Provide the [X, Y] coordinate of the cell's center where the given text is located.  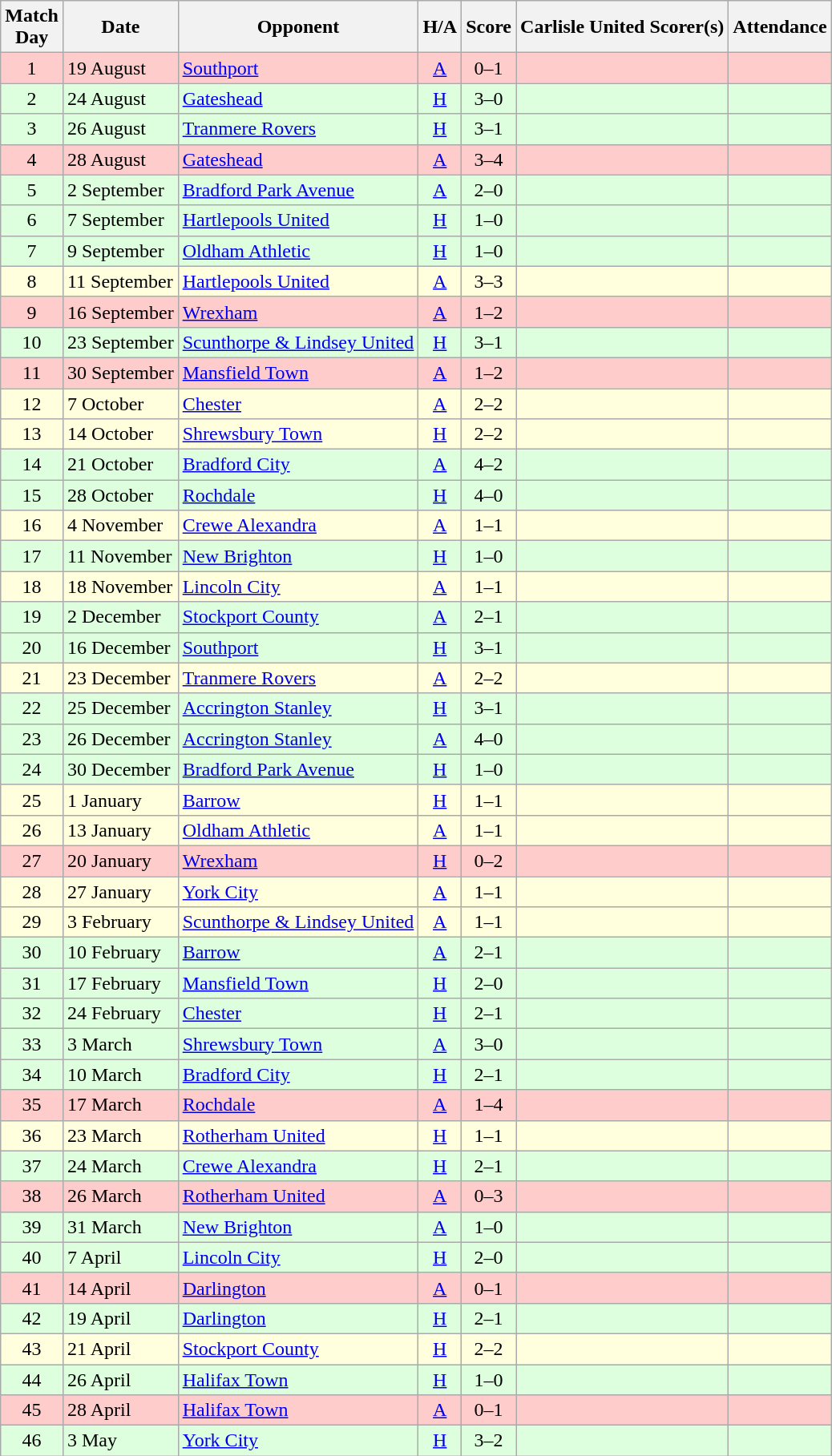
23 [32, 739]
7 [32, 251]
25 [32, 800]
1 January [120, 800]
7 October [120, 403]
35 [32, 1105]
6 [32, 220]
0–2 [489, 861]
H/A [440, 27]
28 October [120, 495]
21 April [120, 1349]
19 April [120, 1318]
Opponent [298, 27]
21 [32, 678]
0–3 [489, 1196]
20 January [120, 861]
38 [32, 1196]
5 [32, 190]
10 February [120, 953]
27 [32, 861]
24 August [120, 99]
27 January [120, 892]
26 August [120, 129]
Match Day [32, 27]
7 April [120, 1257]
8 [32, 281]
28 April [120, 1410]
36 [32, 1135]
26 April [120, 1379]
23 March [120, 1135]
17 March [120, 1105]
3 February [120, 922]
40 [32, 1257]
9 [32, 312]
26 March [120, 1196]
28 [32, 892]
17 [32, 556]
30 [32, 953]
16 [32, 526]
13 January [120, 830]
3–3 [489, 281]
14 [32, 465]
23 December [120, 678]
30 December [120, 769]
3 [32, 129]
32 [32, 1014]
17 February [120, 983]
16 September [120, 312]
18 [32, 587]
31 March [120, 1227]
33 [32, 1044]
23 September [120, 342]
1–4 [489, 1105]
3–2 [489, 1441]
19 August [120, 68]
44 [32, 1379]
3–4 [489, 159]
Attendance [780, 27]
4 November [120, 526]
24 [32, 769]
22 [32, 708]
10 March [120, 1075]
19 [32, 617]
3 March [120, 1044]
9 September [120, 251]
45 [32, 1410]
42 [32, 1318]
24 February [120, 1014]
Carlisle United Scorer(s) [622, 27]
37 [32, 1166]
25 December [120, 708]
28 August [120, 159]
24 March [120, 1166]
14 April [120, 1288]
41 [32, 1288]
2 September [120, 190]
7 September [120, 220]
43 [32, 1349]
26 December [120, 739]
14 October [120, 434]
4 [32, 159]
11 September [120, 281]
31 [32, 983]
15 [32, 495]
2 [32, 99]
39 [32, 1227]
46 [32, 1441]
16 December [120, 647]
26 [32, 830]
21 October [120, 465]
Score [489, 27]
11 November [120, 556]
1 [32, 68]
29 [32, 922]
20 [32, 647]
3 May [120, 1441]
10 [32, 342]
11 [32, 373]
12 [32, 403]
30 September [120, 373]
2 December [120, 617]
18 November [120, 587]
34 [32, 1075]
4–2 [489, 465]
Date [120, 27]
13 [32, 434]
